Output the (x, y) coordinate of the center of the cell containing the given text.  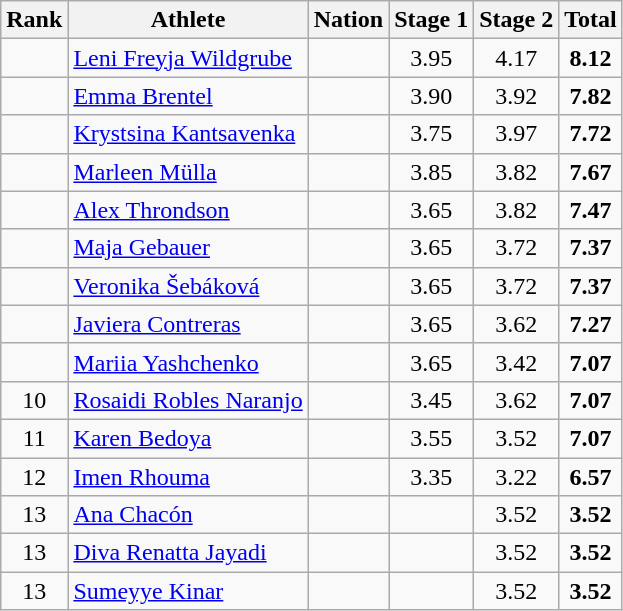
Karen Bedoya (188, 438)
3.45 (432, 400)
3.90 (432, 96)
7.72 (591, 134)
7.47 (591, 210)
7.27 (591, 324)
3.22 (516, 477)
Alex Throndson (188, 210)
Leni Freyja Wildgrube (188, 58)
Marleen Mülla (188, 172)
Nation (348, 20)
Stage 1 (432, 20)
Rank (34, 20)
Emma Brentel (188, 96)
Imen Rhouma (188, 477)
3.95 (432, 58)
Sumeyye Kinar (188, 591)
3.55 (432, 438)
Veronika Šebáková (188, 286)
Total (591, 20)
3.97 (516, 134)
3.85 (432, 172)
12 (34, 477)
Mariia Yashchenko (188, 362)
7.82 (591, 96)
Stage 2 (516, 20)
3.75 (432, 134)
Diva Renatta Jayadi (188, 553)
Krystsina Kantsavenka (188, 134)
11 (34, 438)
Rosaidi Robles Naranjo (188, 400)
6.57 (591, 477)
Ana Chacón (188, 515)
3.35 (432, 477)
10 (34, 400)
4.17 (516, 58)
Javiera Contreras (188, 324)
7.67 (591, 172)
3.92 (516, 96)
8.12 (591, 58)
3.42 (516, 362)
Athlete (188, 20)
Maja Gebauer (188, 248)
